Detect which cell encompasses the target text, then output its (x, y) center coordinate. 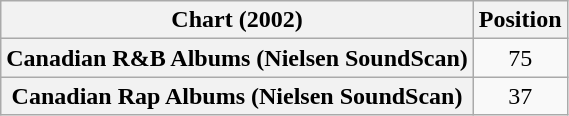
Canadian R&B Albums (Nielsen SoundScan) (238, 58)
75 (520, 58)
Canadian Rap Albums (Nielsen SoundScan) (238, 96)
Chart (2002) (238, 20)
37 (520, 96)
Position (520, 20)
